Return the (x, y) coordinate for the center point of the cell that contains the specified text.  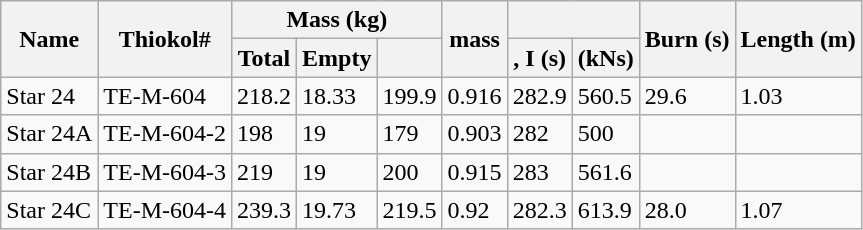
239.3 (264, 210)
613.9 (606, 210)
282.3 (540, 210)
199.9 (410, 96)
219.5 (410, 210)
Star 24 (50, 96)
Star 24C (50, 210)
Total (264, 58)
Length (m) (798, 39)
18.33 (337, 96)
219 (264, 172)
Star 24A (50, 134)
19.73 (337, 210)
1.03 (798, 96)
282.9 (540, 96)
0.915 (474, 172)
TE-M-604-3 (165, 172)
mass (474, 39)
28.0 (687, 210)
Star 24B (50, 172)
Thiokol# (165, 39)
561.6 (606, 172)
198 (264, 134)
, I (s) (540, 58)
TE-M-604-2 (165, 134)
560.5 (606, 96)
218.2 (264, 96)
0.916 (474, 96)
0.92 (474, 210)
(kNs) (606, 58)
Name (50, 39)
179 (410, 134)
Mass (kg) (338, 20)
Empty (337, 58)
Burn (s) (687, 39)
29.6 (687, 96)
500 (606, 134)
TE-M-604 (165, 96)
0.903 (474, 134)
283 (540, 172)
282 (540, 134)
TE-M-604-4 (165, 210)
200 (410, 172)
1.07 (798, 210)
